Search for the cell housing the specified text and yield its (X, Y) center coordinate. 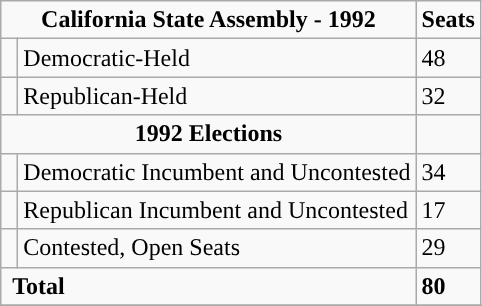
29 (448, 248)
Republican-Held (217, 96)
California State Assembly - 1992 (208, 20)
Contested, Open Seats (217, 248)
48 (448, 58)
80 (448, 286)
Democratic-Held (217, 58)
32 (448, 96)
Total (208, 286)
Republican Incumbent and Uncontested (217, 210)
1992 Elections (208, 134)
Democratic Incumbent and Uncontested (217, 172)
34 (448, 172)
17 (448, 210)
Seats (448, 20)
